Detect which cell encompasses the target text, then output its (x, y) center coordinate. 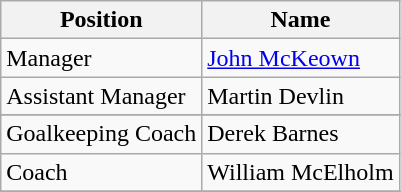
Manager (102, 58)
John McKeown (300, 58)
Martin Devlin (300, 96)
Goalkeeping Coach (102, 134)
William McElholm (300, 172)
Position (102, 20)
Name (300, 20)
Coach (102, 172)
Derek Barnes (300, 134)
Assistant Manager (102, 96)
